For the text-containing cell, return its midpoint in (X, Y) coordinate format. 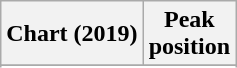
Peakposition (189, 34)
Chart (2019) (72, 34)
